Extract the [X, Y] coordinate from the center of the cell holding the provided text.  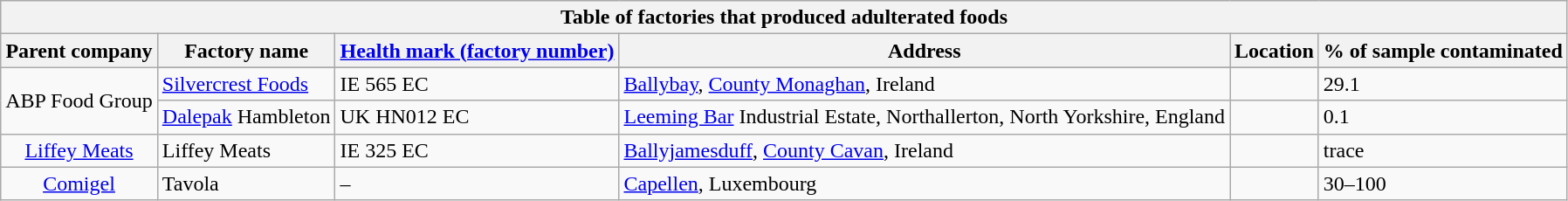
Parent company [79, 51]
ABP Food Group [79, 100]
Silvercrest Foods [246, 84]
Ballybay, County Monaghan, Ireland [925, 84]
Comigel [79, 184]
Factory name [246, 51]
UK HN012 EC [477, 117]
Dalepak Hambleton [246, 117]
29.1 [1442, 84]
trace [1442, 150]
Tavola [246, 184]
0.1 [1442, 117]
Leeming Bar Industrial Estate, Northallerton, North Yorkshire, England [925, 117]
– [477, 184]
Capellen, Luxembourg [925, 184]
IE 565 EC [477, 84]
Location [1275, 51]
% of sample contaminated [1442, 51]
Table of factories that produced adulterated foods [784, 17]
Address [925, 51]
Ballyjamesduff, County Cavan, Ireland [925, 150]
30–100 [1442, 184]
Health mark (factory number) [477, 51]
IE 325 EC [477, 150]
